Search for the cell housing the specified text and yield its [x, y] center coordinate. 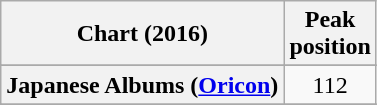
112 [330, 85]
Japanese Albums (Oricon) [142, 85]
Peak position [330, 34]
Chart (2016) [142, 34]
